Return [X, Y] of the center of cell containing provided text 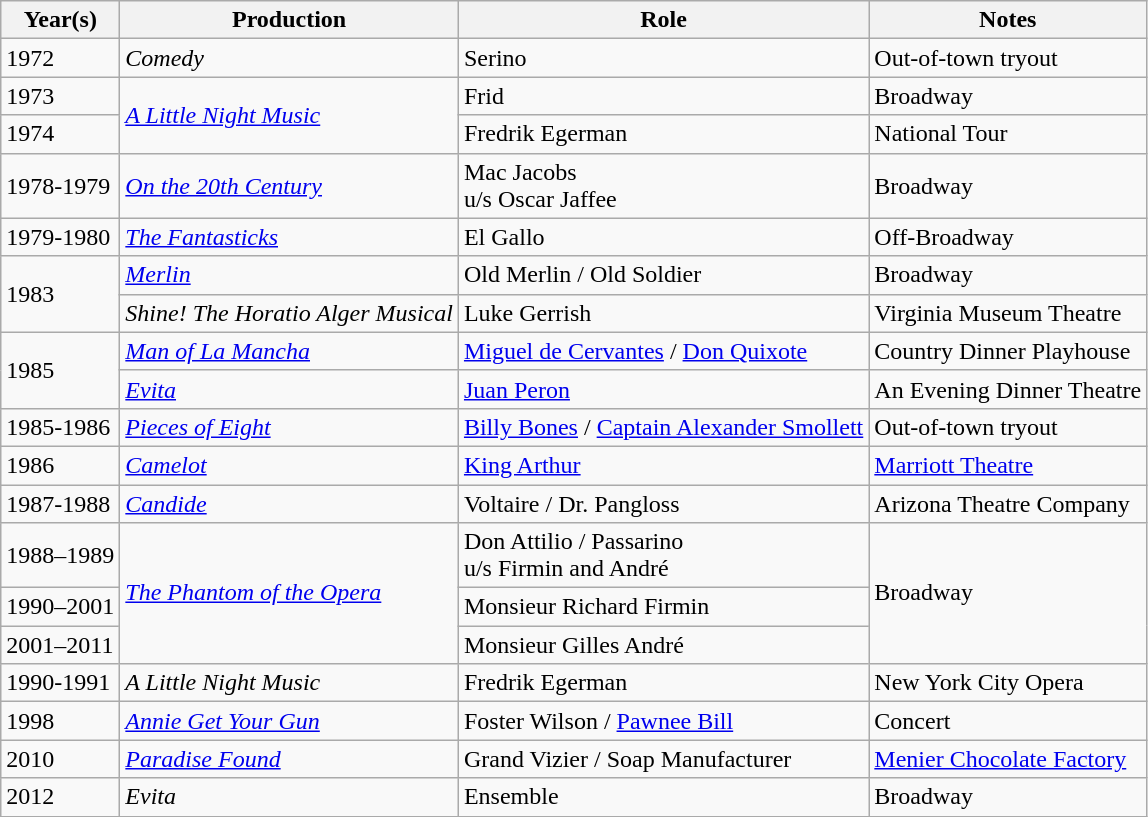
King Arthur [663, 465]
Annie Get Your Gun [290, 721]
2001–2011 [60, 645]
1990–2001 [60, 607]
Merlin [290, 275]
Voltaire / Dr. Pangloss [663, 503]
Old Merlin / Old Soldier [663, 275]
1986 [60, 465]
2012 [60, 797]
On the 20th Century [290, 186]
Foster Wilson / Pawnee Bill [663, 721]
Man of La Mancha [290, 351]
Pieces of Eight [290, 427]
The Fantasticks [290, 237]
Mac Jacobsu/s Oscar Jaffee [663, 186]
Miguel de Cervantes / Don Quixote [663, 351]
Monsieur Richard Firmin [663, 607]
Arizona Theatre Company [1008, 503]
Luke Gerrish [663, 313]
1987-1988 [60, 503]
2010 [60, 759]
Virginia Museum Theatre [1008, 313]
Concert [1008, 721]
Production [290, 20]
Grand Vizier / Soap Manufacturer [663, 759]
1973 [60, 96]
The Phantom of the Opera [290, 594]
Billy Bones / Captain Alexander Smollett [663, 427]
1988–1989 [60, 556]
El Gallo [663, 237]
Camelot [290, 465]
1972 [60, 58]
1998 [60, 721]
Monsieur Gilles André [663, 645]
Juan Peron [663, 389]
Year(s) [60, 20]
1983 [60, 294]
Off-Broadway [1008, 237]
Marriott Theatre [1008, 465]
National Tour [1008, 134]
Notes [1008, 20]
1985 [60, 370]
1978-1979 [60, 186]
Candide [290, 503]
Comedy [290, 58]
Ensemble [663, 797]
1974 [60, 134]
Country Dinner Playhouse [1008, 351]
Menier Chocolate Factory [1008, 759]
Serino [663, 58]
1979-1980 [60, 237]
New York City Opera [1008, 683]
An Evening Dinner Theatre [1008, 389]
1985-1986 [60, 427]
1990-1991 [60, 683]
Don Attilio / Passarinou/s Firmin and André [663, 556]
Frid [663, 96]
Paradise Found [290, 759]
Role [663, 20]
Shine! The Horatio Alger Musical [290, 313]
